Capture the cell that displays the provided text and extract its [X, Y] central coordinate. 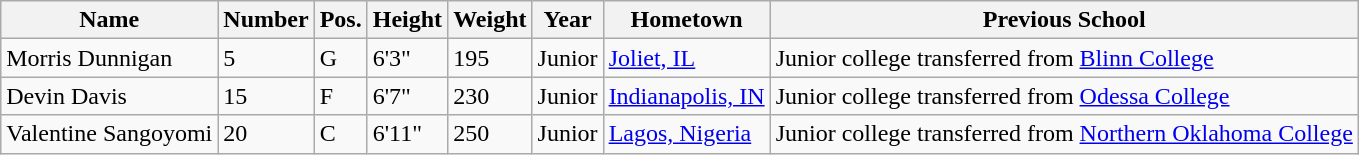
Indianapolis, IN [686, 96]
Junior college transferred from Northern Oklahoma College [1064, 134]
C [340, 134]
F [340, 96]
20 [266, 134]
250 [490, 134]
Hometown [686, 20]
Pos. [340, 20]
G [340, 58]
Devin Davis [110, 96]
Name [110, 20]
Junior college transferred from Odessa College [1064, 96]
Morris Dunnigan [110, 58]
Lagos, Nigeria [686, 134]
Valentine Sangoyomi [110, 134]
Number [266, 20]
Joliet, IL [686, 58]
6'3" [407, 58]
Previous School [1064, 20]
15 [266, 96]
230 [490, 96]
Junior college transferred from Blinn College [1064, 58]
6'11" [407, 134]
Height [407, 20]
195 [490, 58]
6'7" [407, 96]
Year [568, 20]
Weight [490, 20]
5 [266, 58]
